Return [X, Y] of the center of cell containing provided text 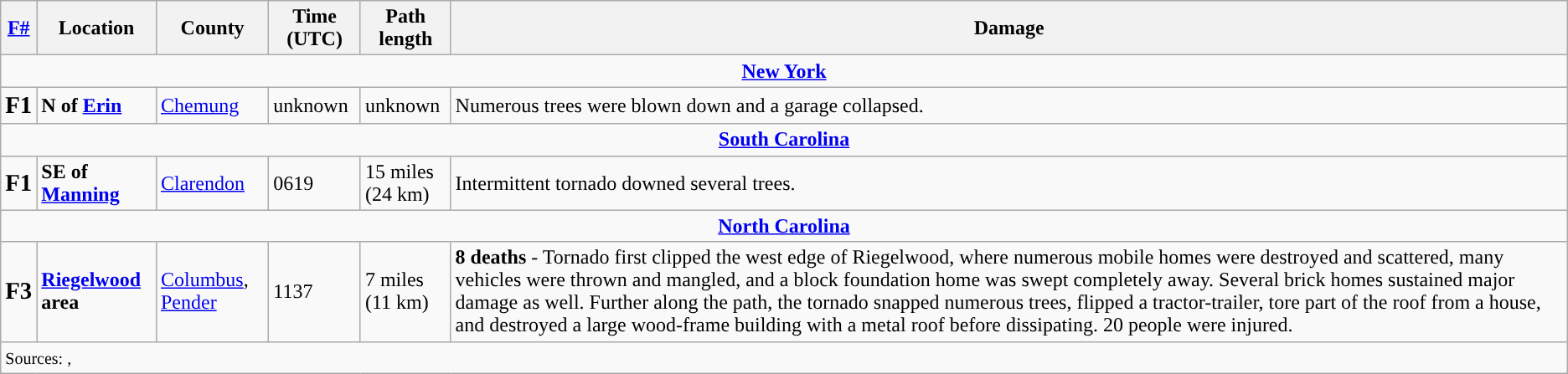
SE of Manning [97, 182]
N of Erin [97, 105]
Intermittent tornado downed several trees. [1008, 182]
Clarendon [212, 182]
South Carolina [784, 140]
Time (UTC) [315, 28]
7 miles (11 km) [405, 291]
F# [18, 28]
North Carolina [784, 226]
County [212, 28]
Damage [1008, 28]
Chemung [212, 105]
F3 [18, 291]
Sources: , [784, 357]
New York [784, 71]
0619 [315, 182]
Numerous trees were blown down and a garage collapsed. [1008, 105]
Location [97, 28]
1137 [315, 291]
Riegelwood area [97, 291]
15 miles (24 km) [405, 182]
Columbus, Pender [212, 291]
Path length [405, 28]
